Identify which cell holds the provided text, then report its [X, Y] central coordinate. 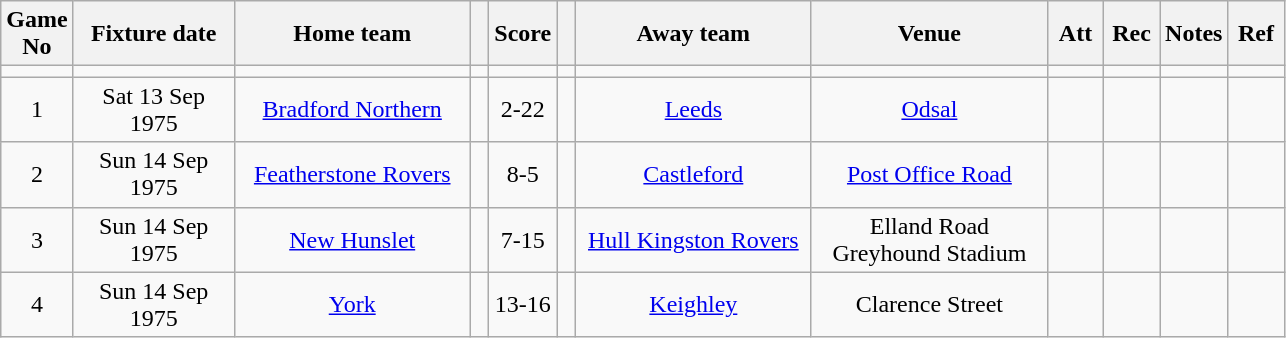
Notes [1194, 34]
Keighley [693, 304]
7-15 [523, 240]
Sat 13 Sep 1975 [154, 110]
8-5 [523, 174]
3 [37, 240]
Clarence Street [929, 304]
Fixture date [154, 34]
New Hunslet [352, 240]
13-16 [523, 304]
Odsal [929, 110]
1 [37, 110]
Bradford Northern [352, 110]
Hull Kingston Rovers [693, 240]
Post Office Road [929, 174]
Score [523, 34]
2-22 [523, 110]
Featherstone Rovers [352, 174]
Castleford [693, 174]
Rec [1132, 34]
Ref [1256, 34]
2 [37, 174]
Home team [352, 34]
York [352, 304]
Away team [693, 34]
Game No [37, 34]
Elland Road Greyhound Stadium [929, 240]
Venue [929, 34]
Leeds [693, 110]
Att [1075, 34]
4 [37, 304]
